Return (x, y) of the center of cell containing provided text 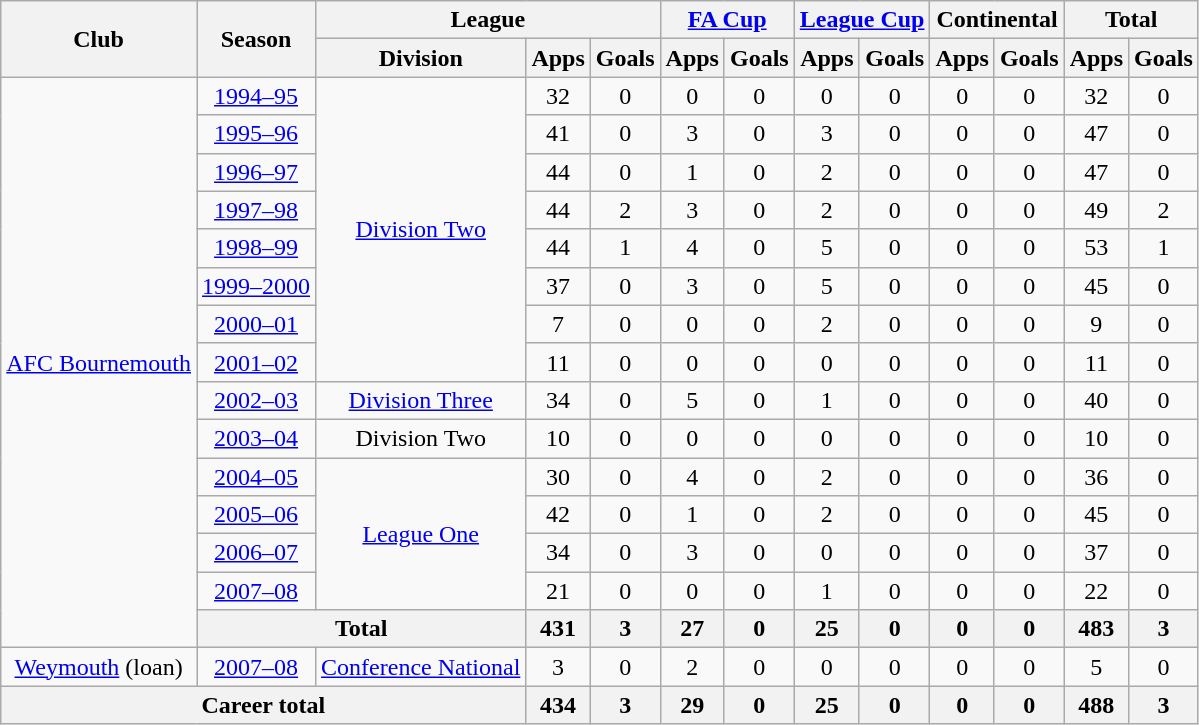
41 (558, 134)
2005–06 (256, 515)
40 (1096, 400)
2006–07 (256, 553)
1999–2000 (256, 286)
2000–01 (256, 324)
2003–04 (256, 438)
27 (692, 629)
49 (1096, 210)
Continental (997, 20)
30 (558, 477)
21 (558, 591)
2004–05 (256, 477)
9 (1096, 324)
53 (1096, 248)
1995–96 (256, 134)
League One (421, 534)
2002–03 (256, 400)
Division Three (421, 400)
483 (1096, 629)
7 (558, 324)
29 (692, 705)
Conference National (421, 667)
434 (558, 705)
42 (558, 515)
AFC Bournemouth (99, 362)
1997–98 (256, 210)
1994–95 (256, 96)
Club (99, 39)
36 (1096, 477)
Season (256, 39)
League (488, 20)
FA Cup (727, 20)
1996–97 (256, 172)
22 (1096, 591)
Division (421, 58)
431 (558, 629)
1998–99 (256, 248)
Weymouth (loan) (99, 667)
488 (1096, 705)
2001–02 (256, 362)
Career total (264, 705)
League Cup (862, 20)
